Pinpoint the cell where the given text exists, returning its (x, y) midpoint coordinate. 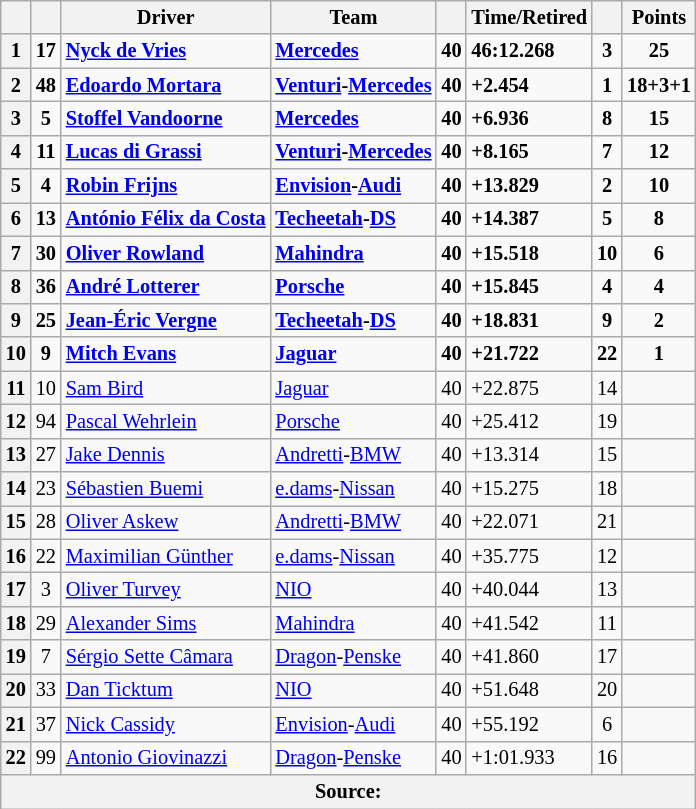
+25.412 (529, 421)
37 (46, 724)
Nyck de Vries (166, 51)
18+3+1 (659, 85)
+14.387 (529, 219)
Alexander Sims (166, 623)
99 (46, 758)
+1:01.933 (529, 758)
António Félix da Costa (166, 219)
Oliver Rowland (166, 253)
Oliver Askew (166, 522)
Oliver Turvey (166, 589)
Pascal Wehrlein (166, 421)
Edoardo Mortara (166, 85)
Antonio Giovinazzi (166, 758)
23 (46, 489)
+41.542 (529, 623)
Driver (166, 17)
94 (46, 421)
André Lotterer (166, 287)
Jake Dennis (166, 455)
+55.192 (529, 724)
+22.875 (529, 388)
27 (46, 455)
36 (46, 287)
Jean-Éric Vergne (166, 320)
+41.860 (529, 657)
+6.936 (529, 118)
Points (659, 17)
+51.648 (529, 690)
Source: (348, 791)
Sérgio Sette Câmara (166, 657)
+21.722 (529, 354)
+8.165 (529, 152)
+15.845 (529, 287)
30 (46, 253)
+13.829 (529, 186)
+35.775 (529, 556)
+40.044 (529, 589)
Sébastien Buemi (166, 489)
Maximilian Günther (166, 556)
Time/Retired (529, 17)
+15.518 (529, 253)
Dan Ticktum (166, 690)
+15.275 (529, 489)
+2.454 (529, 85)
+18.831 (529, 320)
Mitch Evans (166, 354)
Stoffel Vandoorne (166, 118)
Lucas di Grassi (166, 152)
46:12.268 (529, 51)
+22.071 (529, 522)
48 (46, 85)
Team (353, 17)
Sam Bird (166, 388)
Nick Cassidy (166, 724)
33 (46, 690)
28 (46, 522)
Robin Frijns (166, 186)
+13.314 (529, 455)
29 (46, 623)
